Find where the given text appears and provide that cell's center as (x, y) coordinate. 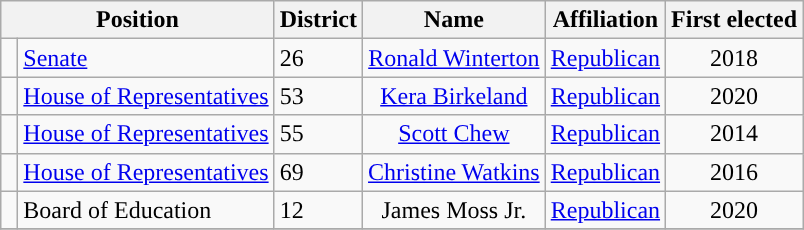
12 (318, 210)
Kera Birkeland (454, 96)
First elected (734, 20)
James Moss Jr. (454, 210)
Senate (146, 58)
Scott Chew (454, 134)
2018 (734, 58)
2014 (734, 134)
Affiliation (605, 20)
53 (318, 96)
26 (318, 58)
Christine Watkins (454, 172)
Ronald Winterton (454, 58)
55 (318, 134)
Board of Education (146, 210)
69 (318, 172)
Position (138, 20)
2016 (734, 172)
District (318, 20)
Name (454, 20)
